For the text-containing cell, return its midpoint in (x, y) coordinate format. 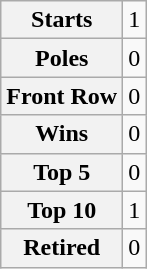
Front Row (62, 96)
Top 10 (62, 210)
Poles (62, 58)
Wins (62, 134)
Starts (62, 20)
Top 5 (62, 172)
Retired (62, 248)
